Capture the cell that displays the provided text and extract its (x, y) central coordinate. 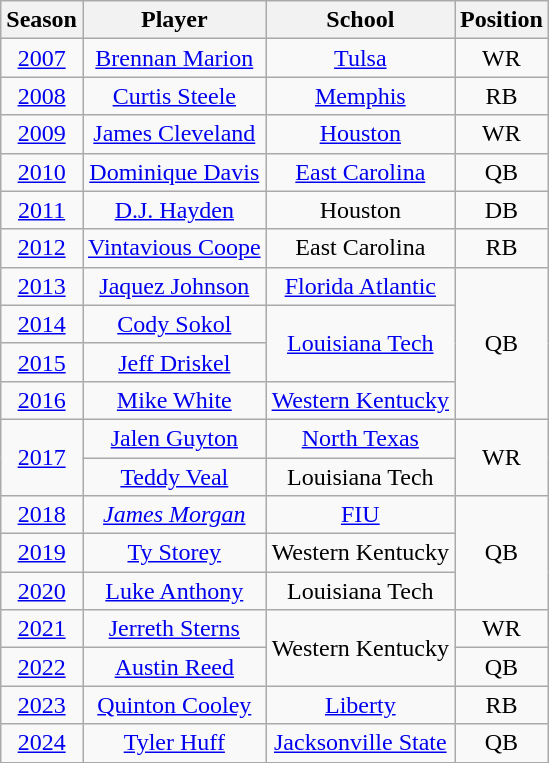
Liberty (360, 705)
Vintavious Coope (174, 248)
Jacksonville State (360, 743)
2021 (42, 629)
James Cleveland (174, 134)
Quinton Cooley (174, 705)
FIU (360, 515)
2009 (42, 134)
School (360, 20)
Jaquez Johnson (174, 286)
Cody Sokol (174, 324)
North Texas (360, 438)
Brennan Marion (174, 58)
Tyler Huff (174, 743)
2008 (42, 96)
Season (42, 20)
Position (502, 20)
Tulsa (360, 58)
2020 (42, 591)
Curtis Steele (174, 96)
2019 (42, 553)
D.J. Hayden (174, 210)
2022 (42, 667)
Mike White (174, 400)
2007 (42, 58)
2014 (42, 324)
2010 (42, 172)
Memphis (360, 96)
2016 (42, 400)
Luke Anthony (174, 591)
Austin Reed (174, 667)
Player (174, 20)
2018 (42, 515)
2024 (42, 743)
2023 (42, 705)
DB (502, 210)
2017 (42, 457)
Teddy Veal (174, 477)
Jeff Driskel (174, 362)
Ty Storey (174, 553)
2012 (42, 248)
Jerreth Sterns (174, 629)
James Morgan (174, 515)
Jalen Guyton (174, 438)
2015 (42, 362)
2011 (42, 210)
Dominique Davis (174, 172)
Florida Atlantic (360, 286)
2013 (42, 286)
